Return (X, Y) of the center of cell containing provided text 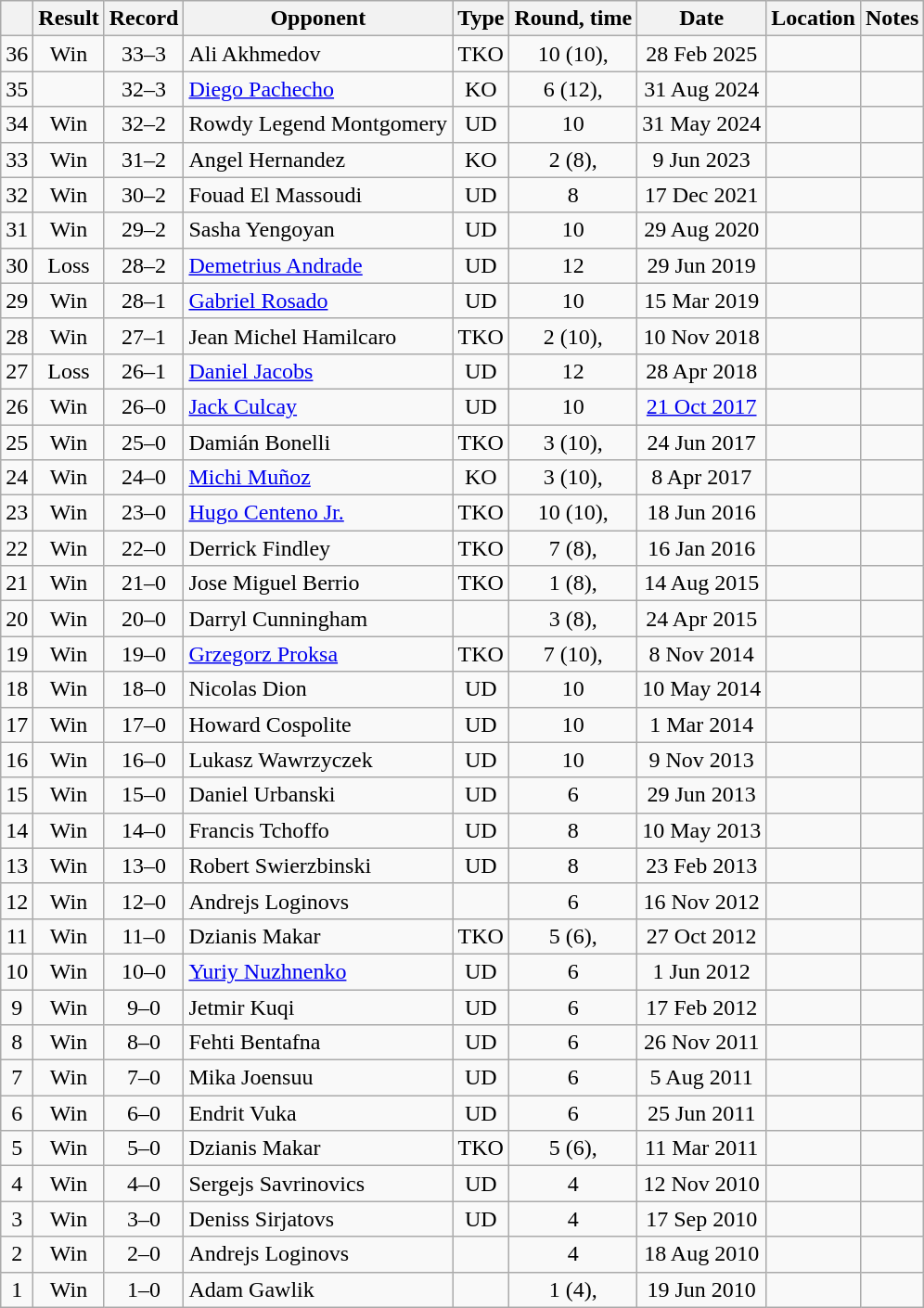
13–0 (144, 866)
17 Feb 2012 (701, 1007)
29 Aug 2020 (701, 230)
17 Sep 2010 (701, 1219)
35 (17, 89)
29 Jun 2013 (701, 795)
15 (17, 795)
12–0 (144, 901)
29 (17, 301)
Hugo Centeno Jr. (318, 513)
33–3 (144, 54)
31 May 2024 (701, 124)
5 (17, 1148)
1–0 (144, 1289)
1 Mar 2014 (701, 725)
3–0 (144, 1219)
Robert Swierzbinski (318, 866)
8 Nov 2014 (701, 654)
7–0 (144, 1078)
7 (17, 1078)
Yuriy Nuzhnenko (318, 971)
32 (17, 195)
Opponent (318, 19)
32–3 (144, 89)
29–2 (144, 230)
25–0 (144, 442)
15–0 (144, 795)
Francis Tchoffo (318, 830)
14 (17, 830)
16–0 (144, 760)
Nicolas Dion (318, 689)
Sergejs Savrinovics (318, 1184)
22–0 (144, 548)
15 Mar 2019 (701, 301)
Notes (892, 19)
25 Jun 2011 (701, 1113)
12 Nov 2010 (701, 1184)
34 (17, 124)
8 Apr 2017 (701, 478)
1 (17, 1289)
4–0 (144, 1184)
14–0 (144, 830)
2–0 (144, 1254)
33 (17, 160)
18 (17, 689)
21–0 (144, 583)
36 (17, 54)
26–1 (144, 371)
9 Jun 2023 (701, 160)
1 Jun 2012 (701, 971)
Grzegorz Proksa (318, 654)
11–0 (144, 936)
26 (17, 406)
Derrick Findley (318, 548)
5–0 (144, 1148)
18–0 (144, 689)
Type (481, 19)
16 Jan 2016 (701, 548)
Fouad El Massoudi (318, 195)
Adam Gawlik (318, 1289)
27–1 (144, 336)
Jean Michel Hamilcaro (318, 336)
2 (8), (573, 160)
18 Jun 2016 (701, 513)
29 Jun 2019 (701, 265)
26 Nov 2011 (701, 1043)
2 (17, 1254)
Lukasz Wawrzyczek (318, 760)
21 (17, 583)
24–0 (144, 478)
28–2 (144, 265)
10–0 (144, 971)
1 (4), (573, 1289)
Jose Miguel Berrio (318, 583)
7 (10), (573, 654)
17–0 (144, 725)
Demetrius Andrade (318, 265)
11 Mar 2011 (701, 1148)
11 (17, 936)
7 (8), (573, 548)
3 (8), (573, 619)
Damián Bonelli (318, 442)
Location (814, 19)
Date (701, 19)
Diego Pachecho (318, 89)
2 (10), (573, 336)
Record (144, 19)
16 (17, 760)
Sasha Yengoyan (318, 230)
18 Aug 2010 (701, 1254)
9 (17, 1007)
6 (12), (573, 89)
16 Nov 2012 (701, 901)
24 (17, 478)
Result (69, 19)
Jack Culcay (318, 406)
30–2 (144, 195)
30 (17, 265)
23 Feb 2013 (701, 866)
6–0 (144, 1113)
Deniss Sirjatovs (318, 1219)
17 Dec 2021 (701, 195)
21 Oct 2017 (701, 406)
28 Apr 2018 (701, 371)
Michi Muñoz (318, 478)
Gabriel Rosado (318, 301)
14 Aug 2015 (701, 583)
Endrit Vuka (318, 1113)
10 May 2013 (701, 830)
24 Jun 2017 (701, 442)
17 (17, 725)
Daniel Urbanski (318, 795)
27 Oct 2012 (701, 936)
25 (17, 442)
9–0 (144, 1007)
Jetmir Kuqi (318, 1007)
Howard Cospolite (318, 725)
9 Nov 2013 (701, 760)
Ali Akhmedov (318, 54)
Mika Joensuu (318, 1078)
23 (17, 513)
28 Feb 2025 (701, 54)
26–0 (144, 406)
Rowdy Legend Montgomery (318, 124)
3 (17, 1219)
31–2 (144, 160)
8–0 (144, 1043)
19 (17, 654)
Round, time (573, 19)
31 (17, 230)
19 Jun 2010 (701, 1289)
27 (17, 371)
22 (17, 548)
31 Aug 2024 (701, 89)
23–0 (144, 513)
5 Aug 2011 (701, 1078)
Darryl Cunningham (318, 619)
20 (17, 619)
20–0 (144, 619)
10 Nov 2018 (701, 336)
24 Apr 2015 (701, 619)
Daniel Jacobs (318, 371)
Angel Hernandez (318, 160)
28–1 (144, 301)
1 (8), (573, 583)
13 (17, 866)
10 May 2014 (701, 689)
32–2 (144, 124)
19–0 (144, 654)
28 (17, 336)
Fehti Bentafna (318, 1043)
